Return [x, y] of the center of cell containing provided text 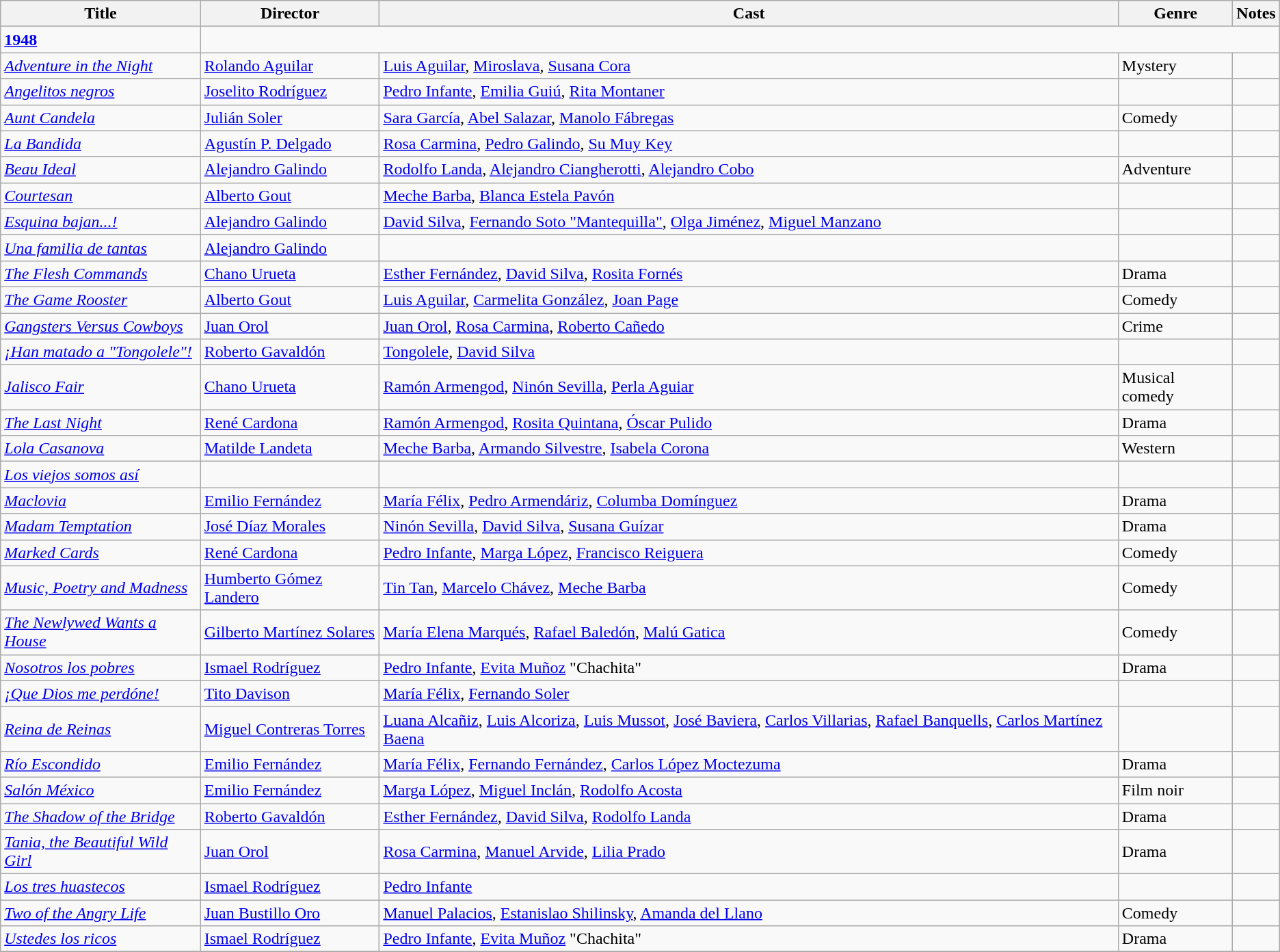
Juan Orol, Rosa Carmina, Roberto Cañedo [749, 326]
Aunt Candela [101, 118]
Ramón Armengod, Rosita Quintana, Óscar Pulido [749, 423]
Genre [1175, 14]
Meche Barba, Blanca Estela Pavón [749, 196]
Nosotros los pobres [101, 667]
Luis Aguilar, Carmelita González, Joan Page [749, 300]
La Bandida [101, 144]
Joselito Rodríguez [290, 92]
Gangsters Versus Cowboys [101, 326]
Agustín P. Delgado [290, 144]
José Díaz Morales [290, 527]
Title [101, 14]
Rosa Carmina, Pedro Galindo, Su Muy Key [749, 144]
The Game Rooster [101, 300]
Angelitos negros [101, 92]
Lola Casanova [101, 449]
Esquina bajan...! [101, 222]
The Newlywed Wants a House [101, 632]
Rodolfo Landa, Alejandro Ciangherotti, Alejandro Cobo [749, 170]
Madam Temptation [101, 527]
Marked Cards [101, 553]
Pedro Infante [749, 887]
Rosa Carmina, Manuel Arvide, Lilia Prado [749, 852]
David Silva, Fernando Soto "Mantequilla", Olga Jiménez, Miguel Manzano [749, 222]
Luana Alcañiz, Luis Alcoriza, Luis Mussot, José Baviera, Carlos Villarias, Rafael Banquells, Carlos Martínez Baena [749, 729]
Film noir [1175, 790]
Esther Fernández, David Silva, Rodolfo Landa [749, 816]
Beau Ideal [101, 170]
Manuel Palacios, Estanislao Shilinsky, Amanda del Llano [749, 913]
Humberto Gómez Landero [290, 588]
Luis Aguilar, Miroslava, Susana Cora [749, 66]
María Félix, Pedro Armendáriz, Columba Domínguez [749, 501]
Esther Fernández, David Silva, Rosita Fornés [749, 274]
The Shadow of the Bridge [101, 816]
The Flesh Commands [101, 274]
Juan Bustillo Oro [290, 913]
Mystery [1175, 66]
Tongolele, David Silva [749, 352]
Reina de Reinas [101, 729]
Adventure [1175, 170]
1948 [101, 40]
Notes [1256, 14]
Adventure in the Night [101, 66]
Jalisco Fair [101, 387]
Los tres huastecos [101, 887]
Río Escondido [101, 764]
Salón México [101, 790]
Tania, the Beautiful Wild Girl [101, 852]
Julián Soler [290, 118]
Sara García, Abel Salazar, Manolo Fábregas [749, 118]
Matilde Landeta [290, 449]
¡Han matado a "Tongolele"! [101, 352]
Musical comedy [1175, 387]
The Last Night [101, 423]
Los viejos somos así [101, 475]
Miguel Contreras Torres [290, 729]
Director [290, 14]
Una familia de tantas [101, 248]
Gilberto Martínez Solares [290, 632]
Tin Tan, Marcelo Chávez, Meche Barba [749, 588]
María Félix, Fernando Soler [749, 693]
Ninón Sevilla, David Silva, Susana Guízar [749, 527]
Meche Barba, Armando Silvestre, Isabela Corona [749, 449]
Pedro Infante, Marga López, Francisco Reiguera [749, 553]
Courtesan [101, 196]
¡Que Dios me perdóne! [101, 693]
Ustedes los ricos [101, 939]
Marga López, Miguel Inclán, Rodolfo Acosta [749, 790]
Music, Poetry and Madness [101, 588]
Rolando Aguilar [290, 66]
Crime [1175, 326]
Ramón Armengod, Ninón Sevilla, Perla Aguiar [749, 387]
María Elena Marqués, Rafael Baledón, Malú Gatica [749, 632]
Tito Davison [290, 693]
Maclovia [101, 501]
Western [1175, 449]
Two of the Angry Life [101, 913]
María Félix, Fernando Fernández, Carlos López Moctezuma [749, 764]
Pedro Infante, Emilia Guiú, Rita Montaner [749, 92]
Cast [749, 14]
